From the cell containing the given text, extract its center point as (x, y) coordinate. 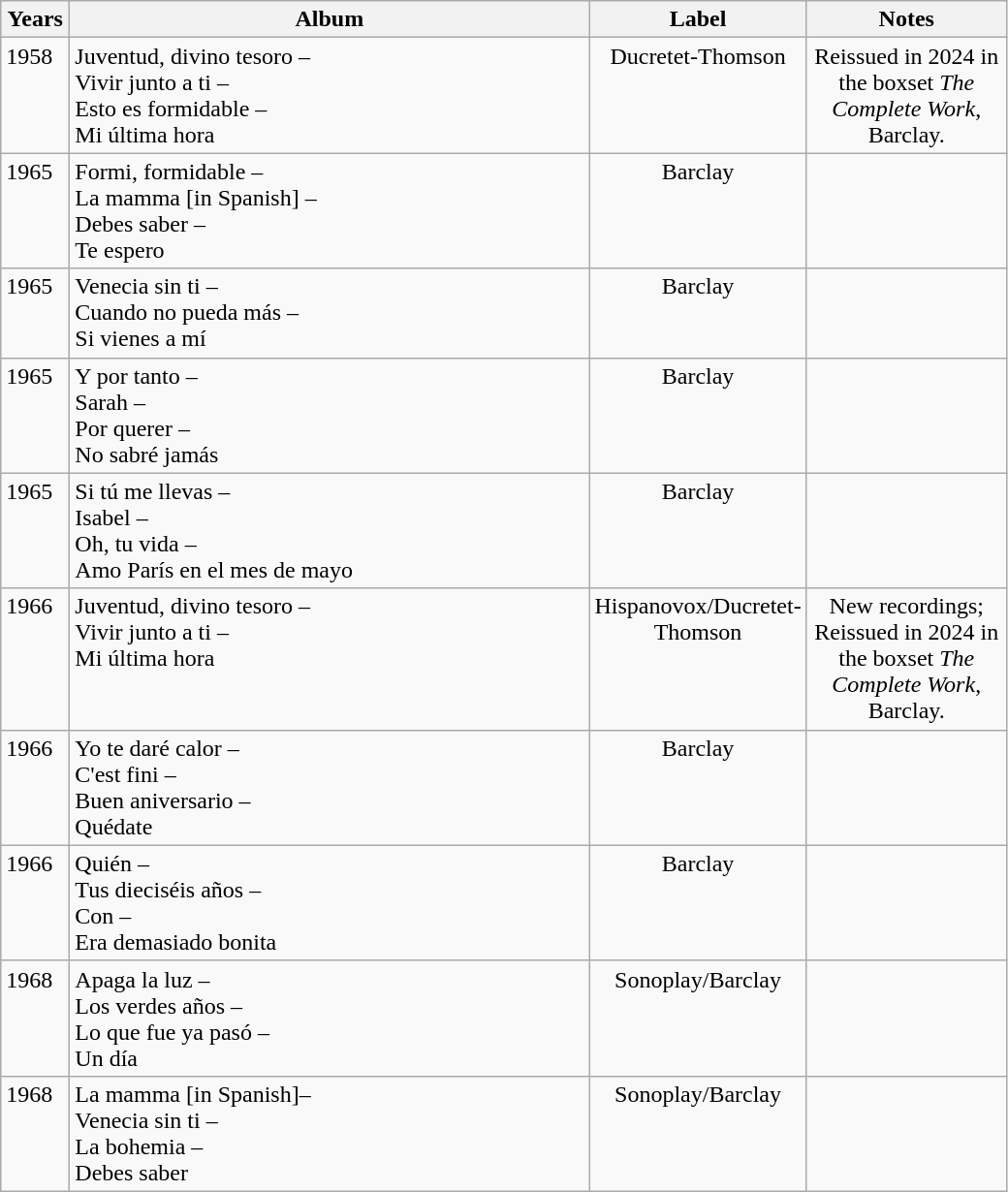
Apaga la luz –Los verdes años –Lo que fue ya pasó –Un día (330, 1018)
Years (35, 19)
Yo te daré calor –C'est fini –Buen aniversario –Quédate (330, 787)
Notes (906, 19)
La mamma [in Spanish]–Venecia sin ti –La bohemia –Debes saber (330, 1134)
Ducretet-Thomson (698, 95)
Reissued in 2024 in the boxset The Complete Work, Barclay. (906, 95)
Juventud, divino tesoro –Vivir junto a ti –Esto es formidable –Mi última hora (330, 95)
Venecia sin ti –Cuando no pueda más –Si vienes a mí (330, 313)
Album (330, 19)
Quién –Tus dieciséis años –Con –Era demasiado bonita (330, 903)
New recordings; Reissued in 2024 in the boxset The Complete Work, Barclay. (906, 659)
Y por tanto –Sarah –Por querer –No sabré jamás (330, 415)
1958 (35, 95)
Label (698, 19)
Hispanovox/Ducretet-Thomson (698, 659)
Juventud, divino tesoro –Vivir junto a ti –Mi última hora (330, 659)
Si tú me llevas –Isabel –Oh, tu vida –Amo París en el mes de mayo (330, 531)
Formi, formidable –La mamma [in Spanish] –Debes saber –Te espero (330, 211)
